Extract the (x, y) coordinate from the center of the cell holding the provided text.  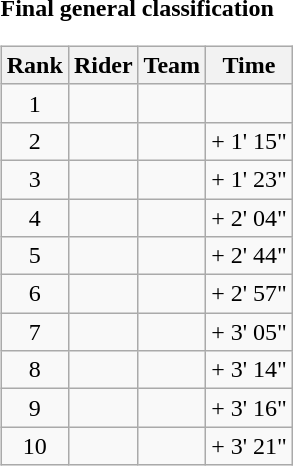
1 (34, 103)
Rank (34, 65)
4 (34, 217)
+ 3' 21" (250, 446)
6 (34, 294)
Rider (103, 65)
+ 1' 23" (250, 179)
+ 3' 14" (250, 370)
+ 3' 05" (250, 332)
2 (34, 141)
+ 3' 16" (250, 408)
8 (34, 370)
+ 1' 15" (250, 141)
+ 2' 04" (250, 217)
+ 2' 44" (250, 256)
7 (34, 332)
5 (34, 256)
10 (34, 446)
9 (34, 408)
Team (172, 65)
+ 2' 57" (250, 294)
3 (34, 179)
Time (250, 65)
